Capture the cell that displays the provided text and extract its [X, Y] central coordinate. 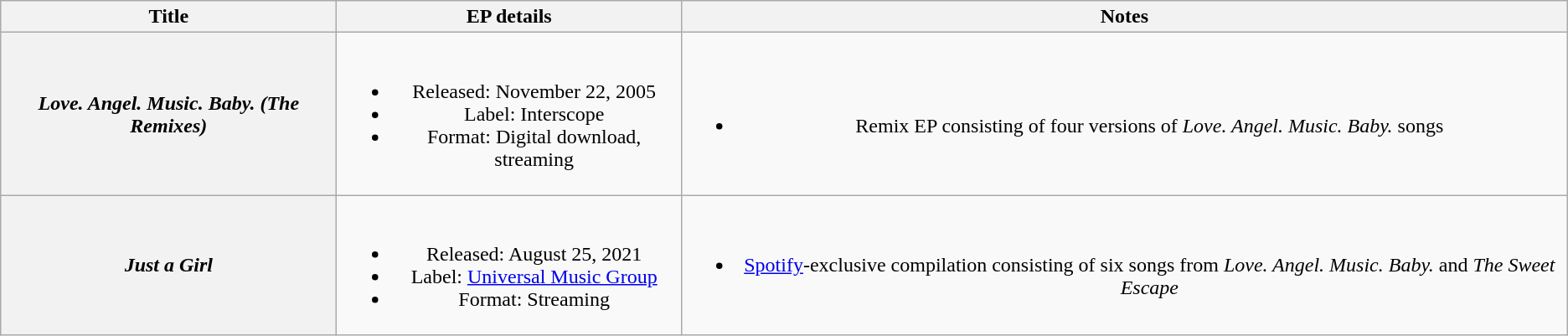
Love. Angel. Music. Baby. (The Remixes) [169, 114]
Notes [1124, 17]
Spotify-exclusive compilation consisting of six songs from Love. Angel. Music. Baby. and The Sweet Escape [1124, 265]
EP details [509, 17]
Title [169, 17]
Released: August 25, 2021Label: Universal Music GroupFormat: Streaming [509, 265]
Released: November 22, 2005Label: InterscopeFormat: Digital download, streaming [509, 114]
Remix EP consisting of four versions of Love. Angel. Music. Baby. songs [1124, 114]
Just a Girl [169, 265]
